Return the [x, y] coordinate for the center point of the cell that contains the specified text.  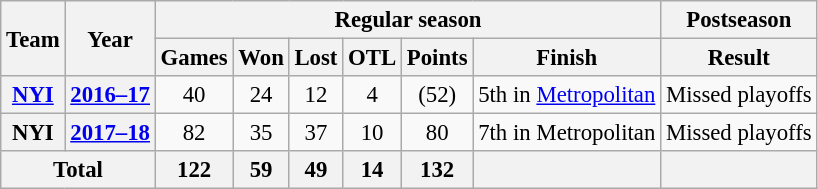
Total [78, 170]
Year [110, 38]
37 [316, 133]
Result [739, 58]
10 [372, 133]
2017–18 [110, 133]
Points [436, 58]
(52) [436, 95]
Regular season [408, 20]
80 [436, 133]
122 [194, 170]
4 [372, 95]
Finish [567, 58]
49 [316, 170]
59 [261, 170]
OTL [372, 58]
2016–17 [110, 95]
7th in Metropolitan [567, 133]
Lost [316, 58]
82 [194, 133]
40 [194, 95]
132 [436, 170]
Postseason [739, 20]
12 [316, 95]
24 [261, 95]
35 [261, 133]
Team [33, 38]
Won [261, 58]
5th in Metropolitan [567, 95]
Games [194, 58]
14 [372, 170]
